Detect which cell encompasses the target text, then output its [x, y] center coordinate. 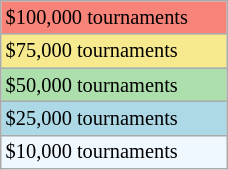
$100,000 tournaments [114, 17]
$10,000 tournaments [114, 152]
$25,000 tournaments [114, 118]
$50,000 tournaments [114, 85]
$75,000 tournaments [114, 51]
